Locate the cell with the specified text and output its [x, y] center coordinate. 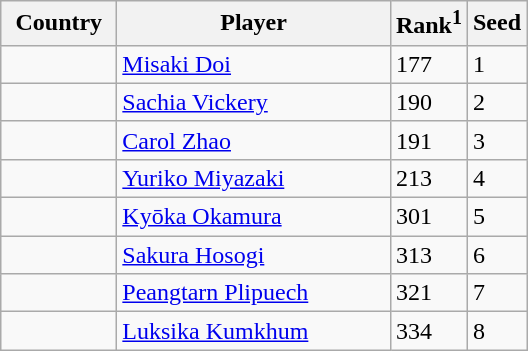
Rank1 [428, 24]
Seed [496, 24]
Peangtarn Plipuech [254, 293]
4 [496, 178]
Sachia Vickery [254, 102]
Yuriko Miyazaki [254, 178]
334 [428, 331]
177 [428, 64]
Country [59, 24]
313 [428, 255]
Carol Zhao [254, 140]
213 [428, 178]
Misaki Doi [254, 64]
5 [496, 217]
7 [496, 293]
301 [428, 217]
8 [496, 331]
3 [496, 140]
321 [428, 293]
191 [428, 140]
190 [428, 102]
Kyōka Okamura [254, 217]
Player [254, 24]
Luksika Kumkhum [254, 331]
1 [496, 64]
6 [496, 255]
2 [496, 102]
Sakura Hosogi [254, 255]
